Pinpoint the cell where the given text exists, returning its (X, Y) midpoint coordinate. 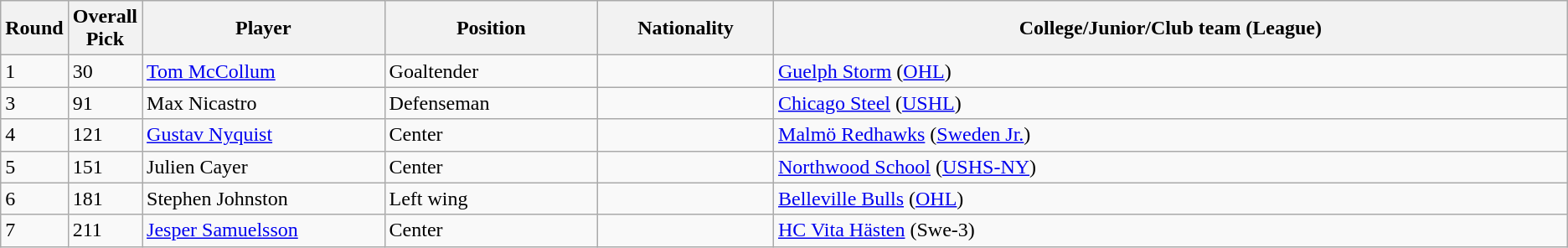
Guelph Storm (OHL) (1171, 71)
Overall Pick (105, 28)
Julien Cayer (263, 167)
College/Junior/Club team (League) (1171, 28)
Nationality (685, 28)
Jesper Samuelsson (263, 230)
Round (34, 28)
211 (105, 230)
Defenseman (491, 103)
Stephen Johnston (263, 199)
151 (105, 167)
Chicago Steel (USHL) (1171, 103)
30 (105, 71)
5 (34, 167)
Tom McCollum (263, 71)
Goaltender (491, 71)
HC Vita Hästen (Swe-3) (1171, 230)
121 (105, 135)
7 (34, 230)
Belleville Bulls (OHL) (1171, 199)
Left wing (491, 199)
3 (34, 103)
Northwood School (USHS-NY) (1171, 167)
181 (105, 199)
Malmö Redhawks (Sweden Jr.) (1171, 135)
6 (34, 199)
1 (34, 71)
Max Nicastro (263, 103)
4 (34, 135)
Player (263, 28)
91 (105, 103)
Position (491, 28)
Gustav Nyquist (263, 135)
